Output the [X, Y] coordinate of the center of the cell containing the given text.  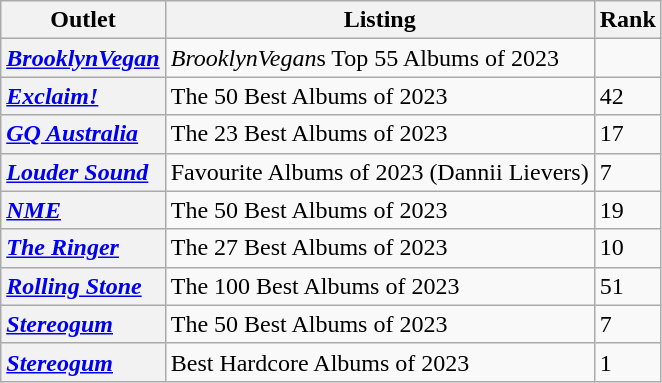
1 [628, 362]
BrooklynVegan [83, 58]
The Ringer [83, 248]
The 27 Best Albums of 2023 [380, 248]
GQ Australia [83, 134]
NME [83, 210]
19 [628, 210]
Listing [380, 20]
Outlet [83, 20]
Favourite Albums of 2023 (Dannii Lievers) [380, 172]
51 [628, 286]
17 [628, 134]
Rank [628, 20]
Louder Sound [83, 172]
Best Hardcore Albums of 2023 [380, 362]
42 [628, 96]
Rolling Stone [83, 286]
BrooklynVegans Top 55 Albums of 2023 [380, 58]
The 23 Best Albums of 2023 [380, 134]
The 100 Best Albums of 2023 [380, 286]
Exclaim! [83, 96]
10 [628, 248]
